Return the (x, y) coordinate for the center point of the cell that contains the specified text.  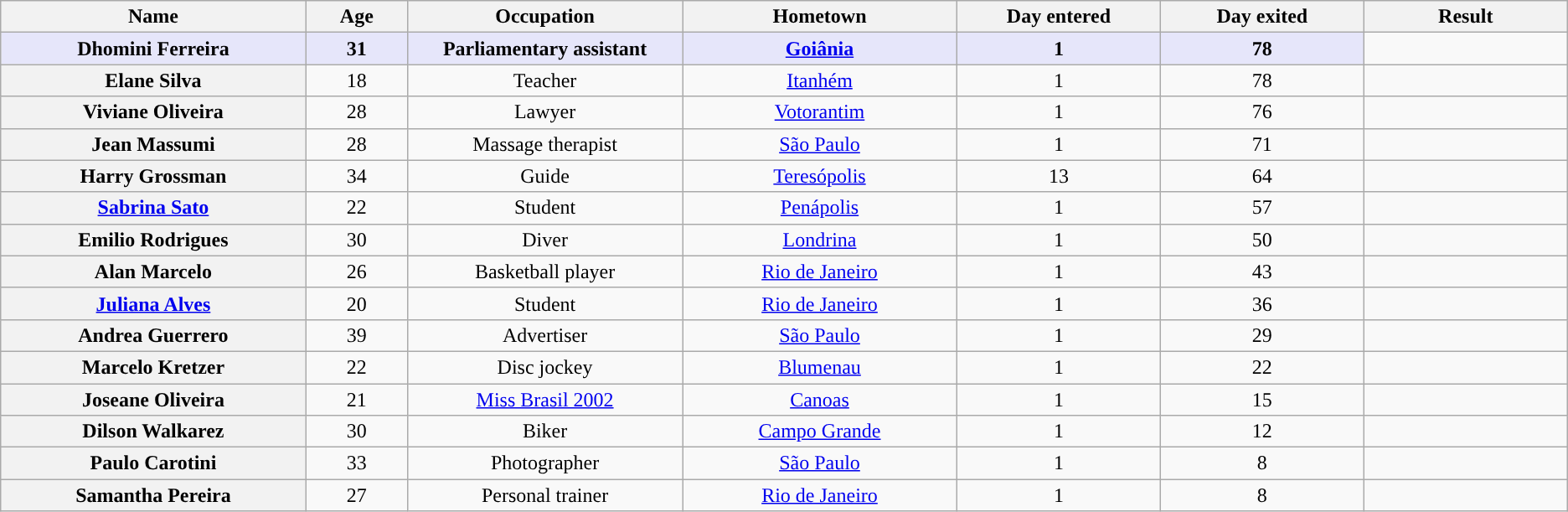
Disc jockey (545, 367)
71 (1261, 144)
Biker (545, 432)
Penápolis (820, 208)
64 (1261, 176)
36 (1261, 303)
Massage therapist (545, 144)
Guide (545, 176)
Diver (545, 240)
Occupation (545, 17)
26 (357, 272)
Paulo Carotini (153, 463)
12 (1261, 432)
Campo Grande (820, 432)
Age (357, 17)
21 (357, 400)
29 (1261, 335)
Teacher (545, 80)
34 (357, 176)
Elane Silva (153, 80)
43 (1261, 272)
50 (1261, 240)
Photographer (545, 463)
Sabrina Sato (153, 208)
Marcelo Kretzer (153, 367)
Alan Marcelo (153, 272)
15 (1261, 400)
Dilson Walkarez (153, 432)
Votorantim (820, 112)
76 (1261, 112)
Jean Massumi (153, 144)
Day entered (1059, 17)
Harry Grossman (153, 176)
Advertiser (545, 335)
Londrina (820, 240)
Emilio Rodrigues (153, 240)
Blumenau (820, 367)
Juliana Alves (153, 303)
31 (357, 49)
20 (357, 303)
Goiânia (820, 49)
Canoas (820, 400)
Hometown (820, 17)
Parliamentary assistant (545, 49)
27 (357, 495)
33 (357, 463)
Dhomini Ferreira (153, 49)
57 (1261, 208)
18 (357, 80)
Day exited (1261, 17)
Lawyer (545, 112)
Joseane Oliveira (153, 400)
Viviane Oliveira (153, 112)
13 (1059, 176)
Name (153, 17)
Result (1466, 17)
Samantha Pereira (153, 495)
Andrea Guerrero (153, 335)
Miss Brasil 2002 (545, 400)
Itanhém (820, 80)
Basketball player (545, 272)
39 (357, 335)
Personal trainer (545, 495)
Teresópolis (820, 176)
